Capture the cell that displays the provided text and extract its (X, Y) central coordinate. 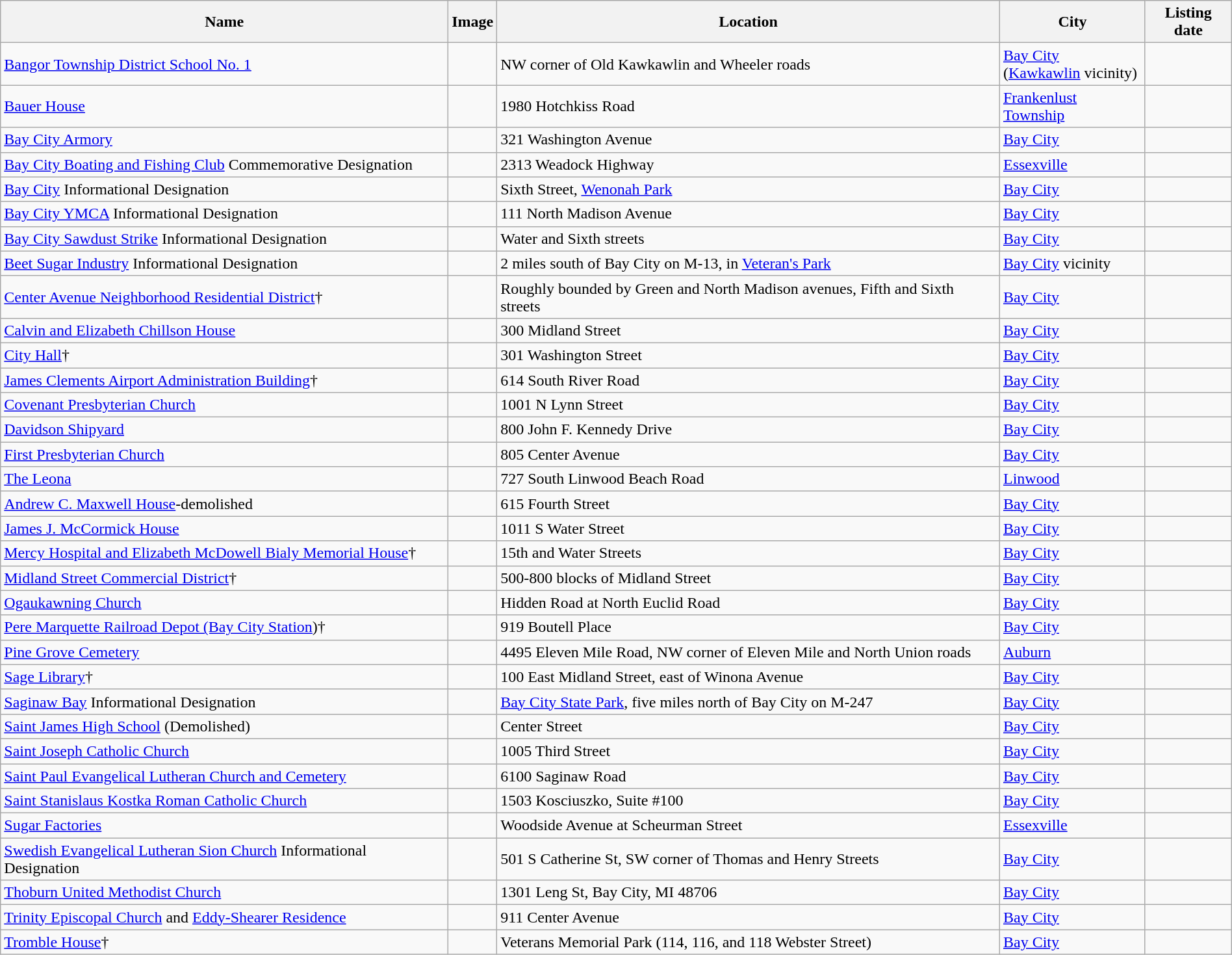
Saint Stanislaus Kostka Roman Catholic Church (225, 801)
800 John F. Kennedy Drive (749, 430)
Covenant Presbyterian Church (225, 405)
Bay City Informational Designation (225, 189)
Center Street (749, 726)
Swedish Evangelical Lutheran Sion Church Informational Designation (225, 859)
Water and Sixth streets (749, 239)
Beet Sugar Industry Informational Designation (225, 263)
Bay City Boating and Fishing Club Commemorative Designation (225, 164)
Sugar Factories (225, 826)
Veterans Memorial Park (114, 116, and 118 Webster Street) (749, 942)
Saint James High School (Demolished) (225, 726)
1011 S Water Street (749, 529)
Ogaukawning Church (225, 603)
1503 Kosciuszko, Suite #100 (749, 801)
City Hall† (225, 355)
Linwood (1072, 479)
Pere Marquette Railroad Depot (Bay City Station)† (225, 627)
2313 Weadock Highway (749, 164)
Roughly bounded by Green and North Madison avenues, Fifth and Sixth streets (749, 296)
Pine Grove Cemetery (225, 652)
Auburn (1072, 652)
Frankenlust Township (1072, 107)
Center Avenue Neighborhood Residential District† (225, 296)
James J. McCormick House (225, 529)
Bay City Armory (225, 140)
Sixth Street, Wenonah Park (749, 189)
300 Midland Street (749, 330)
2 miles south of Bay City on M-13, in Veteran's Park (749, 263)
1005 Third Street (749, 751)
Thoburn United Methodist Church (225, 893)
Davidson Shipyard (225, 430)
Woodside Avenue at Scheurman Street (749, 826)
911 Center Avenue (749, 917)
615 Fourth Street (749, 504)
Bay City(Kawkawlin vicinity) (1072, 64)
First Presbyterian Church (225, 454)
Image (473, 22)
Trinity Episcopal Church and Eddy-Shearer Residence (225, 917)
100 East Midland Street, east of Winona Avenue (749, 677)
James Clements Airport Administration Building† (225, 380)
1001 N Lynn Street (749, 405)
Location (749, 22)
727 South Linwood Beach Road (749, 479)
321 Washington Avenue (749, 140)
614 South River Road (749, 380)
4495 Eleven Mile Road, NW corner of Eleven Mile and North Union roads (749, 652)
301 Washington Street (749, 355)
Sage Library† (225, 677)
Midland Street Commercial District† (225, 578)
NW corner of Old Kawkawlin and Wheeler roads (749, 64)
Saint Joseph Catholic Church (225, 751)
Bangor Township District School No. 1 (225, 64)
City (1072, 22)
Andrew C. Maxwell House-demolished (225, 504)
Bay City State Park, five miles north of Bay City on M-247 (749, 701)
Saginaw Bay Informational Designation (225, 701)
Name (225, 22)
Mercy Hospital and Elizabeth McDowell Bialy Memorial House† (225, 553)
Bay City vicinity (1072, 263)
15th and Water Streets (749, 553)
Bay City Sawdust Strike Informational Designation (225, 239)
501 S Catherine St, SW corner of Thomas and Henry Streets (749, 859)
1301 Leng St, Bay City, MI 48706 (749, 893)
1980 Hotchkiss Road (749, 107)
Bauer House (225, 107)
Saint Paul Evangelical Lutheran Church and Cemetery (225, 776)
919 Boutell Place (749, 627)
Tromble House† (225, 942)
The Leona (225, 479)
500-800 blocks of Midland Street (749, 578)
805 Center Avenue (749, 454)
Calvin and Elizabeth Chillson House (225, 330)
6100 Saginaw Road (749, 776)
Hidden Road at North Euclid Road (749, 603)
Listing date (1188, 22)
111 North Madison Avenue (749, 214)
Bay City YMCA Informational Designation (225, 214)
